Return the (x, y) coordinate for the center point of the cell that contains the specified text.  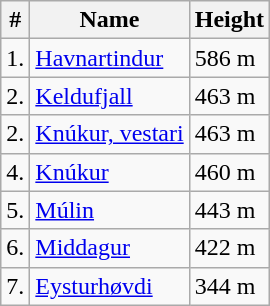
Knúkur (110, 172)
1. (16, 58)
586 m (229, 58)
Keldufjall (110, 96)
443 m (229, 210)
Múlin (110, 210)
5. (16, 210)
Name (110, 20)
Height (229, 20)
Middagur (110, 248)
460 m (229, 172)
# (16, 20)
Eysturhøvdi (110, 286)
6. (16, 248)
422 m (229, 248)
Knúkur, vestari (110, 134)
7. (16, 286)
4. (16, 172)
344 m (229, 286)
Havnartindur (110, 58)
